Capture the cell that displays the provided text and extract its [x, y] central coordinate. 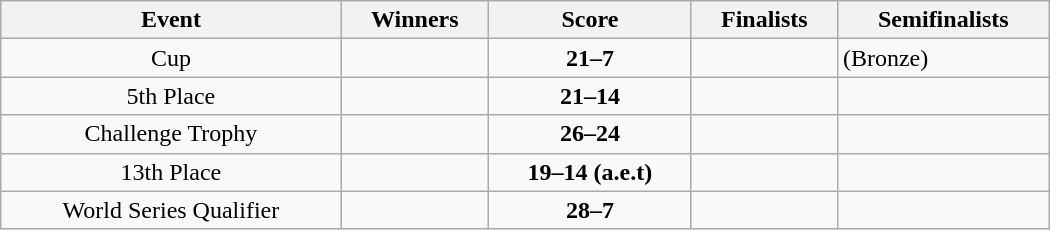
Event [171, 20]
(Bronze) [943, 58]
21–7 [590, 58]
Finalists [764, 20]
Cup [171, 58]
13th Place [171, 172]
19–14 (a.e.t) [590, 172]
Challenge Trophy [171, 134]
Winners [414, 20]
Score [590, 20]
5th Place [171, 96]
Semifinalists [943, 20]
26–24 [590, 134]
World Series Qualifier [171, 210]
21–14 [590, 96]
28–7 [590, 210]
